For the text-containing cell, return its midpoint in (x, y) coordinate format. 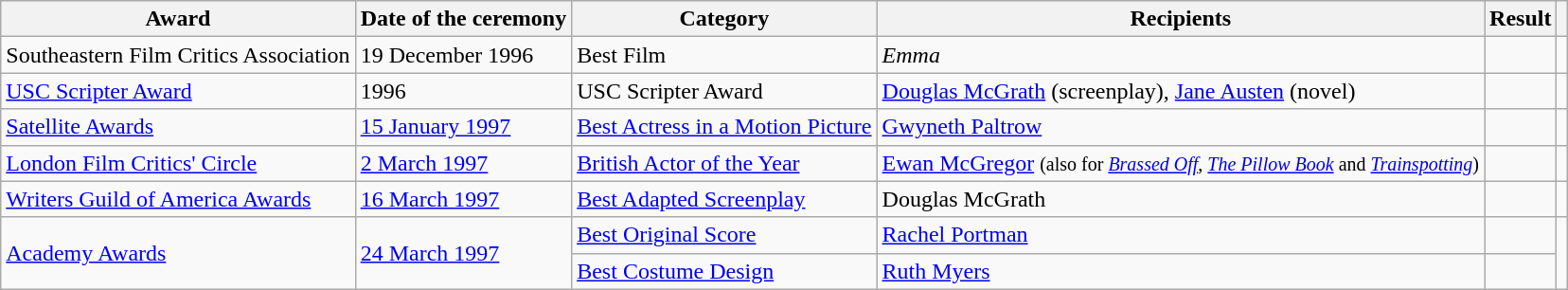
London Film Critics' Circle (178, 163)
Emma (1180, 55)
Rachel Portman (1180, 235)
Best Costume Design (724, 271)
Writers Guild of America Awards (178, 199)
Best Adapted Screenplay (724, 199)
Result (1521, 19)
15 January 1997 (464, 127)
Southeastern Film Critics Association (178, 55)
Satellite Awards (178, 127)
Douglas McGrath (screenplay), Jane Austen (novel) (1180, 91)
British Actor of the Year (724, 163)
Gwyneth Paltrow (1180, 127)
Category (724, 19)
Recipients (1180, 19)
2 March 1997 (464, 163)
Ewan McGregor (also for Brassed Off, The Pillow Book and Trainspotting) (1180, 163)
Academy Awards (178, 253)
16 March 1997 (464, 199)
Best Film (724, 55)
1996 (464, 91)
Date of the ceremony (464, 19)
Douglas McGrath (1180, 199)
Best Original Score (724, 235)
19 December 1996 (464, 55)
24 March 1997 (464, 253)
Ruth Myers (1180, 271)
Award (178, 19)
Best Actress in a Motion Picture (724, 127)
